Extract the [x, y] coordinate from the center of the cell holding the provided text.  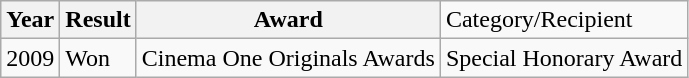
Special Honorary Award [564, 58]
Category/Recipient [564, 20]
Result [98, 20]
Won [98, 58]
Cinema One Originals Awards [288, 58]
2009 [30, 58]
Year [30, 20]
Award [288, 20]
